Search for the cell housing the specified text and yield its (x, y) center coordinate. 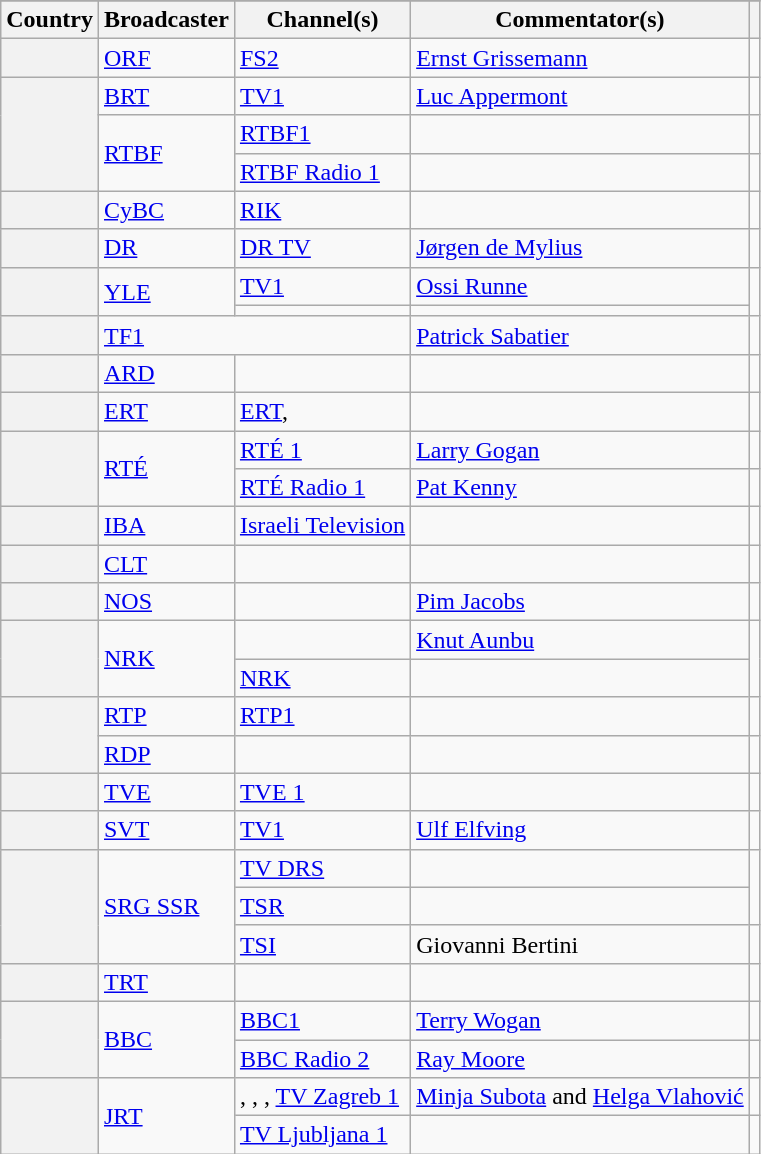
TVE 1 (322, 792)
ARD (166, 373)
Minja Subota and Helga Vlahović (580, 1097)
Commentator(s) (580, 20)
Ray Moore (580, 1059)
Ulf Elfving (580, 830)
Larry Gogan (580, 449)
ERT (166, 411)
TVE (166, 792)
Ossi Runne (580, 286)
RTP (166, 716)
RTBF1 (322, 134)
RTBF (166, 153)
ERT, (322, 411)
IBA (166, 526)
RTÉ Radio 1 (322, 488)
BRT (166, 96)
, , , TV Zagreb 1 (322, 1097)
CLT (166, 564)
DR TV (322, 248)
TSR (322, 906)
Channel(s) (322, 20)
Terry Wogan (580, 1020)
ORF (166, 58)
RIK (322, 210)
SRG SSR (166, 906)
Giovanni Bertini (580, 944)
SVT (166, 830)
Country (50, 20)
Luc Appermont (580, 96)
Pim Jacobs (580, 602)
Patrick Sabatier (580, 335)
Pat Kenny (580, 488)
Israeli Television (322, 526)
TV DRS (322, 868)
BBC1 (322, 1020)
RTP1 (322, 716)
NOS (166, 602)
CyBC (166, 210)
TV Ljubljana 1 (322, 1135)
JRT (166, 1116)
RTBF Radio 1 (322, 172)
Broadcaster (166, 20)
TF1 (254, 335)
TRT (166, 982)
FS2 (322, 58)
TSI (322, 944)
DR (166, 248)
RDP (166, 754)
RTÉ (166, 468)
BBC (166, 1039)
RTÉ 1 (322, 449)
YLE (166, 292)
Ernst Grissemann (580, 58)
BBC Radio 2 (322, 1059)
Jørgen de Mylius (580, 248)
Knut Aunbu (580, 640)
